Extract the (X, Y) coordinate from the center of the cell holding the provided text.  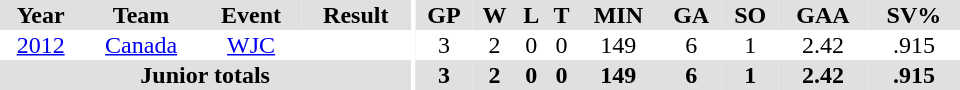
MIN (618, 15)
Canada (141, 45)
Team (141, 15)
Year (40, 15)
GAA (823, 15)
T (561, 15)
Junior totals (205, 75)
GA (691, 15)
Result (356, 15)
W (494, 15)
2012 (40, 45)
Event (251, 15)
GP (444, 15)
WJC (251, 45)
SV% (914, 15)
L (531, 15)
SO (750, 15)
